Pinpoint the cell where the given text exists, returning its (X, Y) midpoint coordinate. 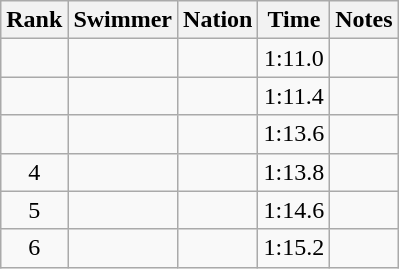
1:14.6 (294, 210)
Rank (34, 20)
Nation (218, 20)
4 (34, 172)
Swimmer (123, 20)
1:13.6 (294, 134)
Time (294, 20)
1:11.4 (294, 96)
1:15.2 (294, 248)
Notes (364, 20)
6 (34, 248)
1:13.8 (294, 172)
1:11.0 (294, 58)
5 (34, 210)
